Extract the (X, Y) coordinate from the center of the cell holding the provided text.  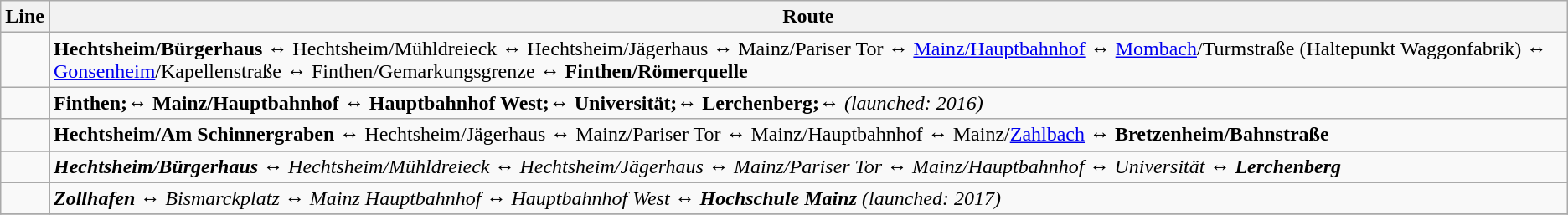
Hechtsheim/Am Schinnergraben ↔ Hechtsheim/Jägerhaus ↔ Mainz/Pariser Tor ↔ Mainz/Hauptbahnhof ↔ Mainz/Zahlbach ↔ Bretzenheim/Bahnstraße (807, 135)
Zollhafen ↔ Bismarckplatz ↔ Mainz Hauptbahnhof ↔ Hauptbahnhof West ↔ Hochschule Mainz (launched: 2017) (807, 198)
Hechtsheim/Bürgerhaus ↔ Hechtsheim/Mühldreieck ↔ Hechtsheim/Jägerhaus ↔ Mainz/Pariser Tor ↔ Mainz/Hauptbahnhof ↔ Universität ↔ Lerchenberg (807, 166)
Route (807, 17)
Line (25, 17)
Finthen;↔ Mainz/Hauptbahnhof ↔ Hauptbahnhof West;↔ Universität;↔ Lerchenberg;↔ (launched: 2016) (807, 103)
